Extract the (x, y) coordinate from the center of the cell holding the provided text.  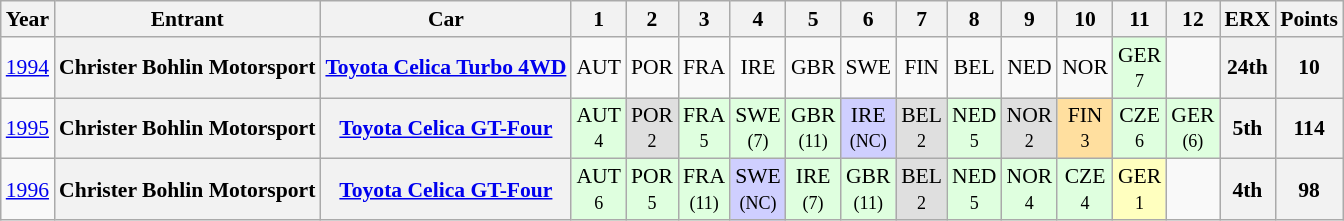
Year (28, 19)
AUT4 (598, 128)
Car (446, 19)
SWE(NC) (758, 190)
1996 (28, 190)
BEL (974, 68)
1994 (28, 68)
POR2 (652, 128)
POR (652, 68)
POR5 (652, 190)
5th (1248, 128)
FIN (922, 68)
CZE6 (1140, 128)
2 (652, 19)
1995 (28, 128)
IRE (758, 68)
98 (1309, 190)
4 (758, 19)
AUT (598, 68)
GER1 (1140, 190)
NOR4 (1029, 190)
8 (974, 19)
AUT6 (598, 190)
FIN3 (1085, 128)
1 (598, 19)
24th (1248, 68)
GER(6) (1192, 128)
NOR2 (1029, 128)
7 (922, 19)
IRE(7) (814, 190)
GER7 (1140, 68)
4th (1248, 190)
6 (868, 19)
114 (1309, 128)
ERX (1248, 19)
11 (1140, 19)
5 (814, 19)
FRA(11) (704, 190)
IRE(NC) (868, 128)
FRA (704, 68)
NOR (1085, 68)
SWE (868, 68)
Entrant (187, 19)
12 (1192, 19)
Points (1309, 19)
SWE(7) (758, 128)
NED (1029, 68)
CZE4 (1085, 190)
GBR (814, 68)
3 (704, 19)
9 (1029, 19)
FRA5 (704, 128)
Toyota Celica Turbo 4WD (446, 68)
